Scan for the cell matching the given text and deliver its [x, y] coordinate at center. 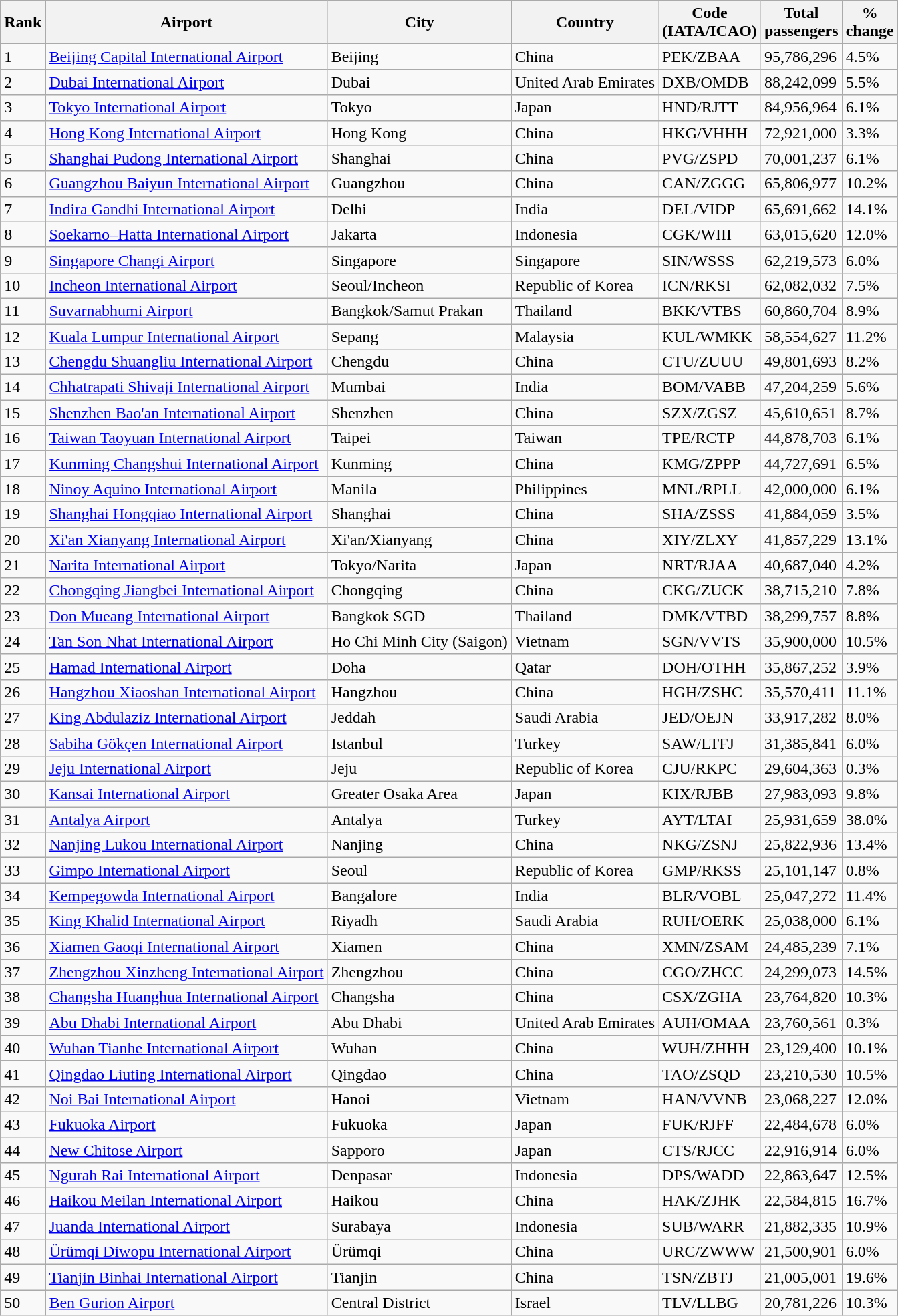
24,299,073 [801, 972]
King Khalid International Airport [186, 921]
Noi Bai International Airport [186, 1099]
Chhatrapati Shivaji International Airport [186, 387]
31 [23, 820]
21,500,901 [801, 1252]
TLV/LLBG [710, 1303]
Chongqing [420, 591]
JED/OEJN [710, 717]
4.2% [870, 565]
Soekarno–Hatta International Airport [186, 234]
88,242,099 [801, 82]
23,210,530 [801, 1074]
Zhengzhou Xinzheng International Airport [186, 972]
DXB/OMDB [710, 82]
23,129,400 [801, 1048]
Greater Osaka Area [420, 794]
Don Mueang International Airport [186, 616]
Suvarnabhumi Airport [186, 311]
Riyadh [420, 921]
5.6% [870, 387]
20,781,226 [801, 1303]
70,001,237 [801, 158]
Hanoi [420, 1099]
Juanda International Airport [186, 1226]
32 [23, 845]
62,082,032 [801, 285]
Changsha Huanghua International Airport [186, 997]
Hamad International Airport [186, 667]
Malaysia [585, 336]
8.0% [870, 717]
Ürümqi Diwopu International Airport [186, 1252]
23,760,561 [801, 1023]
40 [23, 1048]
25,931,659 [801, 820]
HND/RJTT [710, 108]
44,727,691 [801, 464]
Shenzhen [420, 413]
Chengdu [420, 362]
5 [23, 158]
49,801,693 [801, 362]
25,822,936 [801, 845]
Bangkok SGD [420, 616]
7 [23, 209]
Country [585, 23]
7.8% [870, 591]
21,005,001 [801, 1277]
SIN/WSSS [710, 260]
Hong Kong International Airport [186, 133]
Wuhan [420, 1048]
63,015,620 [801, 234]
9.8% [870, 794]
Chengdu Shuangliu International Airport [186, 362]
20 [23, 540]
SGN/VVTS [710, 641]
King Abdulaziz International Airport [186, 717]
41 [23, 1074]
42,000,000 [801, 489]
Tokyo International Airport [186, 108]
10.9% [870, 1226]
Singapore Changi Airport [186, 260]
25,101,147 [801, 870]
Xiamen [420, 947]
Jakarta [420, 234]
Mumbai [420, 387]
4 [23, 133]
NRT/RJAA [710, 565]
BOM/VABB [710, 387]
44,878,703 [801, 438]
Kunming Changshui International Airport [186, 464]
Xi'an/Xianyang [420, 540]
Abu Dhabi International Airport [186, 1023]
Indira Gandhi International Airport [186, 209]
Beijing Capital International Airport [186, 57]
48 [23, 1252]
KUL/WMKK [710, 336]
27 [23, 717]
Qingdao [420, 1074]
10 [23, 285]
Sepang [420, 336]
35 [23, 921]
MNL/RPLL [710, 489]
47,204,259 [801, 387]
RUH/OERK [710, 921]
38,299,757 [801, 616]
18 [23, 489]
SUB/WARR [710, 1226]
Kunming [420, 464]
CTU/ZUUU [710, 362]
13.4% [870, 845]
24,485,239 [801, 947]
Ninoy Aquino International Airport [186, 489]
Shanghai Pudong International Airport [186, 158]
10.1% [870, 1048]
22 [23, 591]
60,860,704 [801, 311]
6.5% [870, 464]
45 [23, 1176]
HGH/ZSHC [710, 692]
13.1% [870, 540]
24 [23, 641]
CAN/ZGGG [710, 184]
38 [23, 997]
TSN/ZBTJ [710, 1277]
46 [23, 1201]
PEK/ZBAA [710, 57]
ICN/RKSI [710, 285]
Hangzhou Xiaoshan International Airport [186, 692]
NKG/ZSNJ [710, 845]
8.7% [870, 413]
22,863,647 [801, 1176]
21 [23, 565]
27,983,093 [801, 794]
Bangalore [420, 896]
41,857,229 [801, 540]
Shenzhen Bao'an International Airport [186, 413]
Taipei [420, 438]
Antalya [420, 820]
5.5% [870, 82]
34 [23, 896]
42 [23, 1099]
Ho Chi Minh City (Saigon) [420, 641]
CJU/RKPC [710, 769]
8.9% [870, 311]
PVG/ZSPD [710, 158]
8 [23, 234]
22,916,914 [801, 1150]
Hong Kong [420, 133]
7.5% [870, 285]
Nanjing Lukou International Airport [186, 845]
17 [23, 464]
3.9% [870, 667]
Zhengzhou [420, 972]
Gimpo International Airport [186, 870]
Jeddah [420, 717]
Chongqing Jiangbei International Airport [186, 591]
Tan Son Nhat International Airport [186, 641]
7.1% [870, 947]
CGK/WIII [710, 234]
CTS/RJCC [710, 1150]
Narita International Airport [186, 565]
12 [23, 336]
Xi'an Xianyang International Airport [186, 540]
11.1% [870, 692]
Manila [420, 489]
Haikou Meilan International Airport [186, 1201]
2 [23, 82]
Jeju [420, 769]
8.2% [870, 362]
16 [23, 438]
Fukuoka [420, 1124]
3.3% [870, 133]
38.0% [870, 820]
Surabaya [420, 1226]
Bangkok/Samut Prakan [420, 311]
Jeju International Airport [186, 769]
14.1% [870, 209]
45,610,651 [801, 413]
Kuala Lumpur International Airport [186, 336]
KMG/ZPPP [710, 464]
TPE/RCTP [710, 438]
Guangzhou [420, 184]
Tianjin Binhai International Airport [186, 1277]
Central District [420, 1303]
Hangzhou [420, 692]
22,584,815 [801, 1201]
28 [23, 744]
Code(IATA/ICAO) [710, 23]
Kempegowda International Airport [186, 896]
Istanbul [420, 744]
11 [23, 311]
14 [23, 387]
40,687,040 [801, 565]
10.2% [870, 184]
16.7% [870, 1201]
36 [23, 947]
49 [23, 1277]
SZX/ZGSZ [710, 413]
6 [23, 184]
4.5% [870, 57]
65,806,977 [801, 184]
15 [23, 413]
Denpasar [420, 1176]
39 [23, 1023]
CSX/ZGHA [710, 997]
Qingdao Liuting International Airport [186, 1074]
95,786,296 [801, 57]
12.5% [870, 1176]
Xiamen Gaoqi International Airport [186, 947]
Changsha [420, 997]
Nanjing [420, 845]
Totalpassengers [801, 23]
43 [23, 1124]
31,385,841 [801, 744]
FUK/RJFF [710, 1124]
URC/ZWWW [710, 1252]
33,917,282 [801, 717]
Seoul [420, 870]
21,882,335 [801, 1226]
Qatar [585, 667]
Israel [585, 1303]
11.4% [870, 896]
72,921,000 [801, 133]
38,715,210 [801, 591]
New Chitose Airport [186, 1150]
35,900,000 [801, 641]
8.8% [870, 616]
City [420, 23]
25,047,272 [801, 896]
Kansai International Airport [186, 794]
Beijing [420, 57]
KIX/RJBB [710, 794]
30 [23, 794]
23 [23, 616]
AUH/OMAA [710, 1023]
0.8% [870, 870]
33 [23, 870]
41,884,059 [801, 514]
13 [23, 362]
62,219,573 [801, 260]
Incheon International Airport [186, 285]
Seoul/Incheon [420, 285]
25,038,000 [801, 921]
Wuhan Tianhe International Airport [186, 1048]
CGO/ZHCC [710, 972]
Ben Gurion Airport [186, 1303]
Rank [23, 23]
35,570,411 [801, 692]
22,484,678 [801, 1124]
1 [23, 57]
BKK/VTBS [710, 311]
Sapporo [420, 1150]
Fukuoka Airport [186, 1124]
Doha [420, 667]
HAK/ZJHK [710, 1201]
44 [23, 1150]
Dubai International Airport [186, 82]
47 [23, 1226]
29 [23, 769]
37 [23, 972]
Delhi [420, 209]
3.5% [870, 514]
Ürümqi [420, 1252]
XMN/ZSAM [710, 947]
14.5% [870, 972]
Sabiha Gökçen International Airport [186, 744]
GMP/RKSS [710, 870]
AYT/LTAI [710, 820]
Tokyo/Narita [420, 565]
SAW/LTFJ [710, 744]
25 [23, 667]
Philippines [585, 489]
SHA/ZSSS [710, 514]
HAN/VVNB [710, 1099]
3 [23, 108]
Ngurah Rai International Airport [186, 1176]
Abu Dhabi [420, 1023]
19 [23, 514]
26 [23, 692]
Tianjin [420, 1277]
29,604,363 [801, 769]
Antalya Airport [186, 820]
9 [23, 260]
19.6% [870, 1277]
Airport [186, 23]
65,691,662 [801, 209]
Shanghai Hongqiao International Airport [186, 514]
XIY/ZLXY [710, 540]
35,867,252 [801, 667]
23,068,227 [801, 1099]
BLR/VOBL [710, 896]
Guangzhou Baiyun International Airport [186, 184]
DEL/VIDP [710, 209]
58,554,627 [801, 336]
Taiwan Taoyuan International Airport [186, 438]
CKG/ZUCK [710, 591]
11.2% [870, 336]
DMK/VTBD [710, 616]
50 [23, 1303]
WUH/ZHHH [710, 1048]
Tokyo [420, 108]
Dubai [420, 82]
Taiwan [585, 438]
DOH/OTHH [710, 667]
HKG/VHHH [710, 133]
DPS/WADD [710, 1176]
84,956,964 [801, 108]
%change [870, 23]
23,764,820 [801, 997]
TAO/ZSQD [710, 1074]
Haikou [420, 1201]
